Locate the cell with the specified text and output its (x, y) center coordinate. 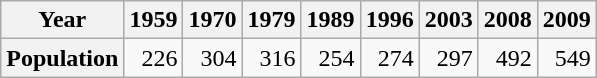
1979 (272, 20)
492 (508, 58)
1959 (154, 20)
1989 (330, 20)
254 (330, 58)
2009 (566, 20)
226 (154, 58)
Population (62, 58)
1996 (390, 20)
304 (212, 58)
297 (448, 58)
Year (62, 20)
549 (566, 58)
2008 (508, 20)
1970 (212, 20)
274 (390, 58)
2003 (448, 20)
316 (272, 58)
